Detect which cell encompasses the target text, then output its (X, Y) center coordinate. 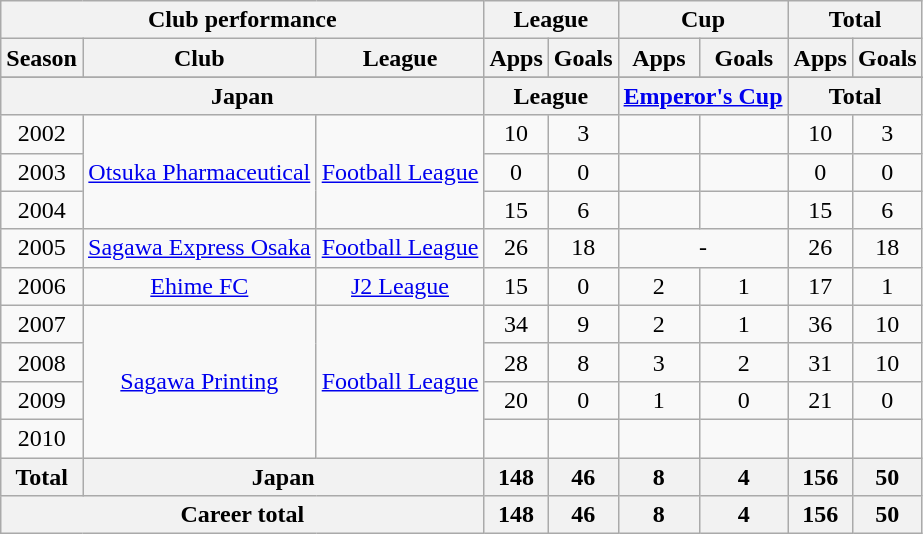
28 (516, 362)
J2 League (400, 286)
2006 (42, 286)
2003 (42, 172)
Club (199, 58)
2004 (42, 210)
17 (820, 286)
2007 (42, 324)
9 (583, 324)
34 (516, 324)
Ehime FC (199, 286)
20 (516, 400)
Club performance (242, 20)
2010 (42, 438)
Sagawa Express Osaka (199, 248)
Sagawa Printing (199, 381)
2008 (42, 362)
Emperor's Cup (703, 96)
2009 (42, 400)
2002 (42, 134)
Cup (703, 20)
Otsuka Pharmaceutical (199, 172)
Career total (242, 515)
Season (42, 58)
2005 (42, 248)
31 (820, 362)
- (703, 248)
36 (820, 324)
21 (820, 400)
